Search for the cell housing the specified text and yield its (X, Y) center coordinate. 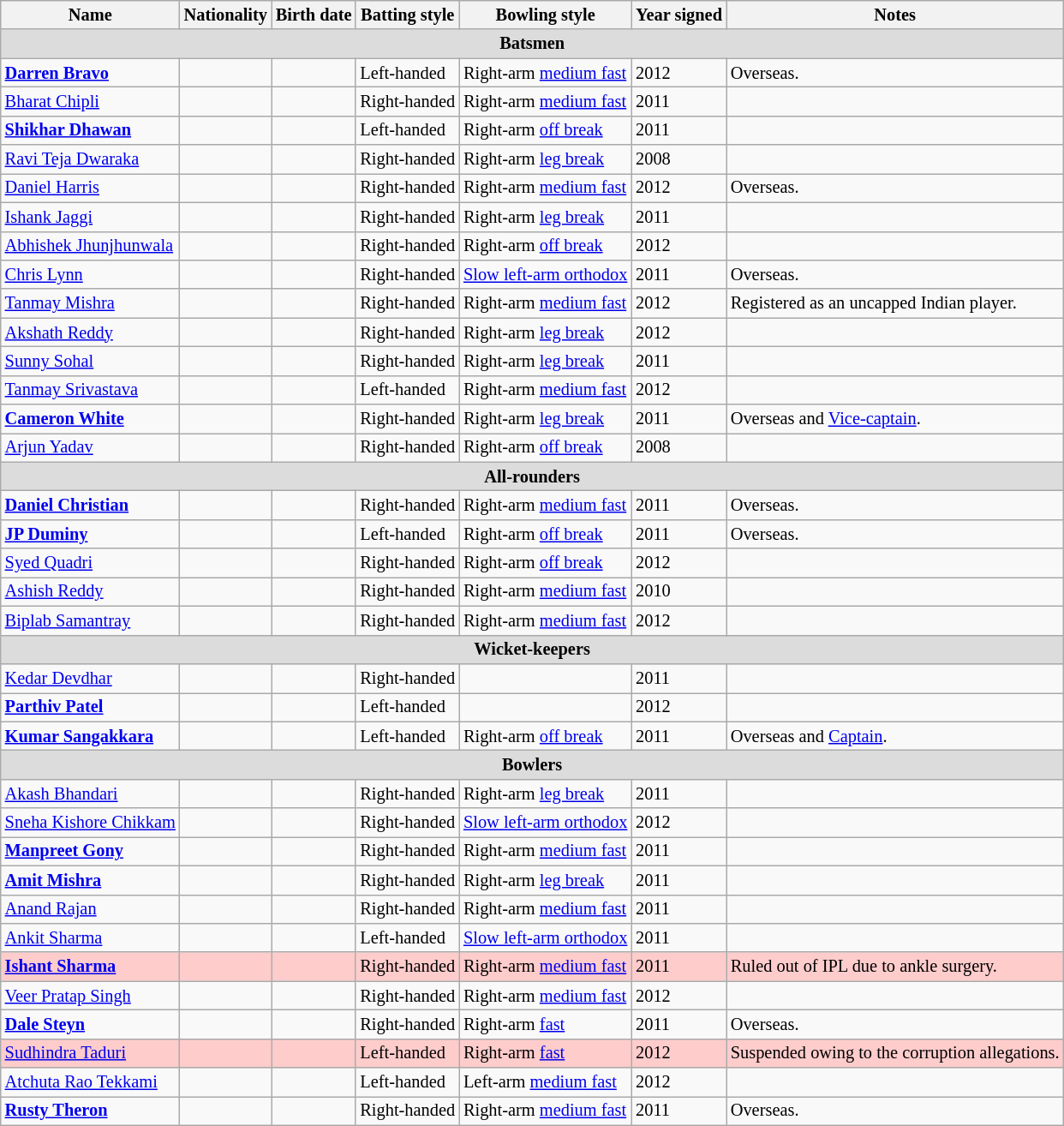
Year signed (678, 15)
Tanmay Srivastava (91, 390)
Name (91, 15)
Atchuta Rao Tekkami (91, 1082)
Bharat Chipli (91, 101)
Chris Lynn (91, 274)
Amit Mishra (91, 880)
Registered as an uncapped Indian player. (895, 303)
Sunny Sohal (91, 361)
Birth date (314, 15)
Notes (895, 15)
Ankit Sharma (91, 937)
Akash Bhandari (91, 794)
Parthiv Patel (91, 707)
Shikhar Dhawan (91, 130)
Dale Steyn (91, 1024)
Sneha Kishore Chikkam (91, 823)
Batting style (408, 15)
Left-arm medium fast (545, 1082)
Ravi Teja Dwaraka (91, 159)
Ashish Reddy (91, 591)
JP Duminy (91, 534)
Kedar Devdhar (91, 678)
Rusty Theron (91, 1111)
Arjun Yadav (91, 447)
Overseas and Captain. (895, 736)
Cameron White (91, 419)
Manpreet Gony (91, 851)
Abhishek Jhunjhunwala (91, 246)
Daniel Harris (91, 188)
All-rounders (533, 476)
Biplab Samantray (91, 620)
Ishank Jaggi (91, 217)
Ruled out of IPL due to ankle surgery. (895, 967)
Bowling style (545, 15)
Nationality (226, 15)
Wicket-keepers (533, 650)
Sudhindra Taduri (91, 1053)
Darren Bravo (91, 73)
Kumar Sangakkara (91, 736)
Syed Quadri (91, 563)
Daniel Christian (91, 505)
Veer Pratap Singh (91, 996)
Ishant Sharma (91, 967)
Tanmay Mishra (91, 303)
Suspended owing to the corruption allegations. (895, 1053)
Overseas and Vice-captain. (895, 419)
2010 (678, 591)
Akshath Reddy (91, 332)
Batsmen (533, 44)
Anand Rajan (91, 909)
Bowlers (533, 764)
